Scan for the cell matching the given text and deliver its [X, Y] coordinate at center. 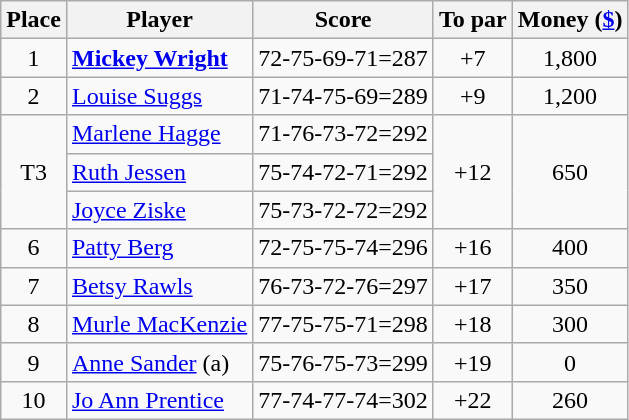
300 [570, 324]
Anne Sander (a) [159, 362]
6 [34, 248]
75-76-75-73=299 [344, 362]
77-74-77-74=302 [344, 400]
1,800 [570, 58]
Score [344, 20]
To par [472, 20]
Patty Berg [159, 248]
9 [34, 362]
+9 [472, 96]
350 [570, 286]
Marlene Hagge [159, 134]
71-76-73-72=292 [344, 134]
10 [34, 400]
76-73-72-76=297 [344, 286]
+16 [472, 248]
72-75-75-74=296 [344, 248]
260 [570, 400]
+18 [472, 324]
Louise Suggs [159, 96]
75-73-72-72=292 [344, 210]
Jo Ann Prentice [159, 400]
1 [34, 58]
Betsy Rawls [159, 286]
400 [570, 248]
+12 [472, 172]
72-75-69-71=287 [344, 58]
+7 [472, 58]
Mickey Wright [159, 58]
2 [34, 96]
+17 [472, 286]
1,200 [570, 96]
Money ($) [570, 20]
Ruth Jessen [159, 172]
Player [159, 20]
77-75-75-71=298 [344, 324]
Place [34, 20]
8 [34, 324]
0 [570, 362]
T3 [34, 172]
650 [570, 172]
75-74-72-71=292 [344, 172]
7 [34, 286]
+22 [472, 400]
Murle MacKenzie [159, 324]
+19 [472, 362]
Joyce Ziske [159, 210]
71-74-75-69=289 [344, 96]
